Provide the (X, Y) coordinate of the cell's center where the given text is located.  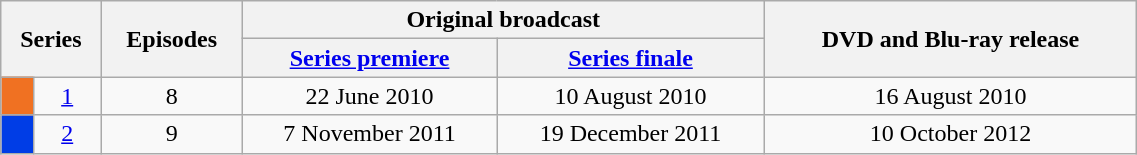
10 August 2010 (630, 96)
Original broadcast (503, 20)
9 (172, 134)
7 November 2011 (369, 134)
2 (67, 134)
16 August 2010 (950, 96)
Series premiere (369, 58)
10 October 2012 (950, 134)
8 (172, 96)
DVD and Blu-ray release (950, 39)
Series (51, 39)
Series finale (630, 58)
22 June 2010 (369, 96)
Episodes (172, 39)
19 December 2011 (630, 134)
1 (67, 96)
